Return [X, Y] of the center of cell containing provided text 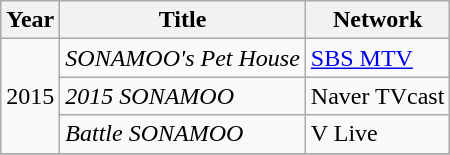
2015 SONAMOO [183, 96]
Title [183, 20]
Network [378, 20]
SBS MTV [378, 58]
V Live [378, 134]
Year [30, 20]
Battle SONAMOO [183, 134]
Naver TVcast [378, 96]
SONAMOO's Pet House [183, 58]
2015 [30, 96]
